Capture the cell that displays the provided text and extract its [X, Y] central coordinate. 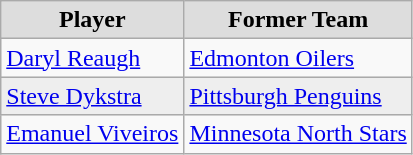
Player [92, 20]
Former Team [298, 20]
Pittsburgh Penguins [298, 96]
Emanuel Viveiros [92, 134]
Daryl Reaugh [92, 58]
Edmonton Oilers [298, 58]
Minnesota North Stars [298, 134]
Steve Dykstra [92, 96]
